Extract the (x, y) coordinate from the center of the cell holding the provided text.  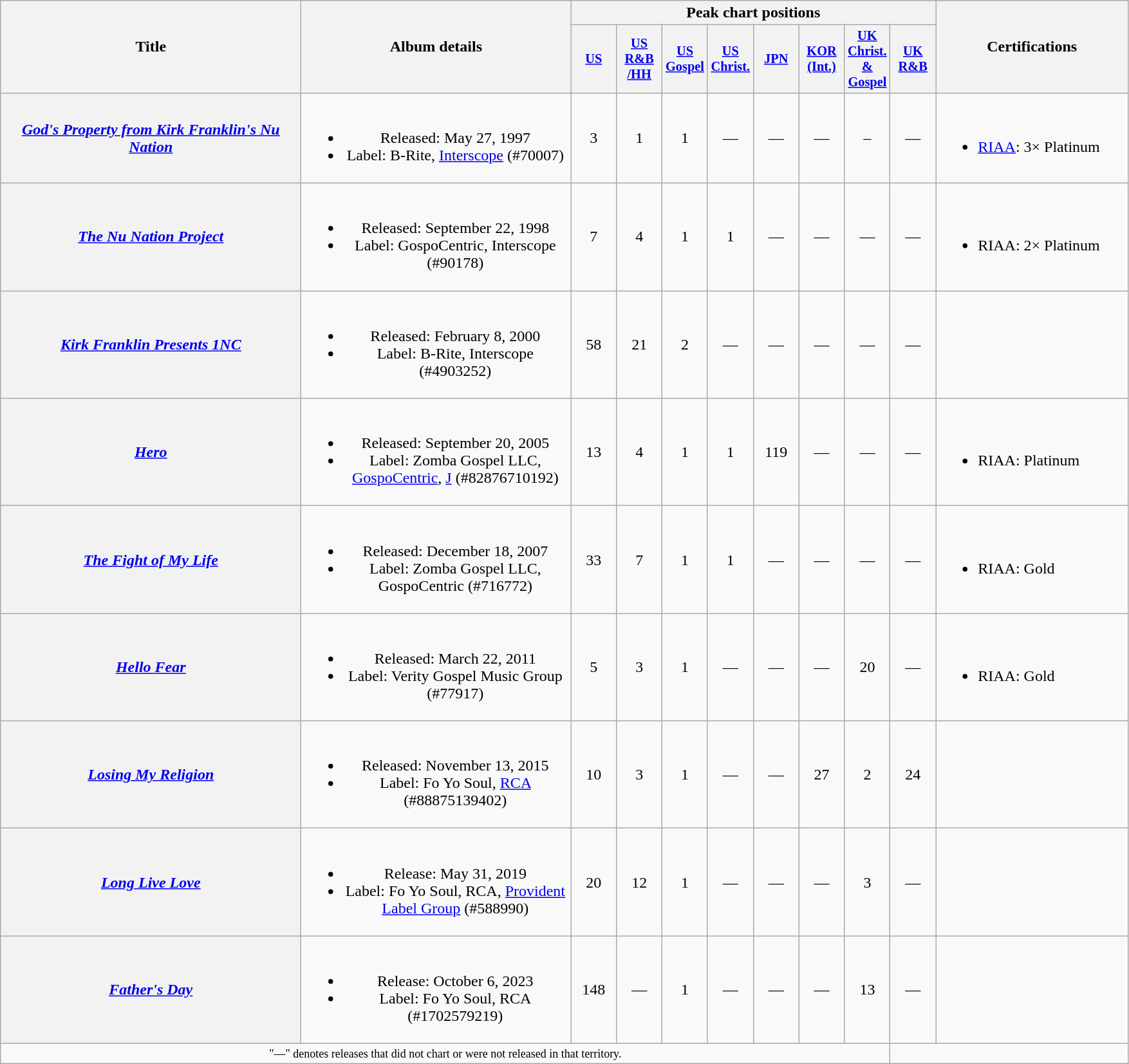
119 (776, 452)
Certifications (1032, 47)
God's Property from Kirk Franklin's Nu Nation (151, 138)
US (593, 59)
"—" denotes releases that did not chart or were not released in that territory. (445, 1053)
Father's Day (151, 990)
Release: May 31, 2019Label: Fo Yo Soul, RCA, Provident Label Group (#588990) (436, 882)
USR&B/HH (640, 59)
Released: September 22, 1998Label: GospoCentric, Interscope (#90178) (436, 237)
Release: October 6, 2023Label: Fo Yo Soul, RCA (#1702579219) (436, 990)
Released: December 18, 2007Label: Zomba Gospel LLC, GospoCentric (#716772) (436, 560)
– (868, 138)
Peak chart positions (753, 13)
148 (593, 990)
Released: March 22, 2011Label: Verity Gospel Music Group (#77917) (436, 667)
Kirk Franklin Presents 1NC (151, 345)
USChrist. (730, 59)
Hero (151, 452)
Long Live Love (151, 882)
21 (640, 345)
33 (593, 560)
12 (640, 882)
27 (821, 775)
Album details (436, 47)
10 (593, 775)
Released: February 8, 2000Label: B-Rite, Interscope (#4903252) (436, 345)
JPN (776, 59)
The Nu Nation Project (151, 237)
Hello Fear (151, 667)
KOR (Int.) (821, 59)
RIAA: 2× Platinum (1032, 237)
The Fight of My Life (151, 560)
UKR&B (913, 59)
UKChrist.& Gospel (868, 59)
5 (593, 667)
58 (593, 345)
Title (151, 47)
Released: May 27, 1997Label: B-Rite, Interscope (#70007) (436, 138)
Released: November 13, 2015Label: Fo Yo Soul, RCA (#88875139402) (436, 775)
RIAA: 3× Platinum (1032, 138)
US Gospel (685, 59)
RIAA: Platinum (1032, 452)
Losing My Religion (151, 775)
Released: September 20, 2005Label: Zomba Gospel LLC, GospoCentric, J (#82876710192) (436, 452)
24 (913, 775)
